Scan for the cell matching the given text and deliver its [x, y] coordinate at center. 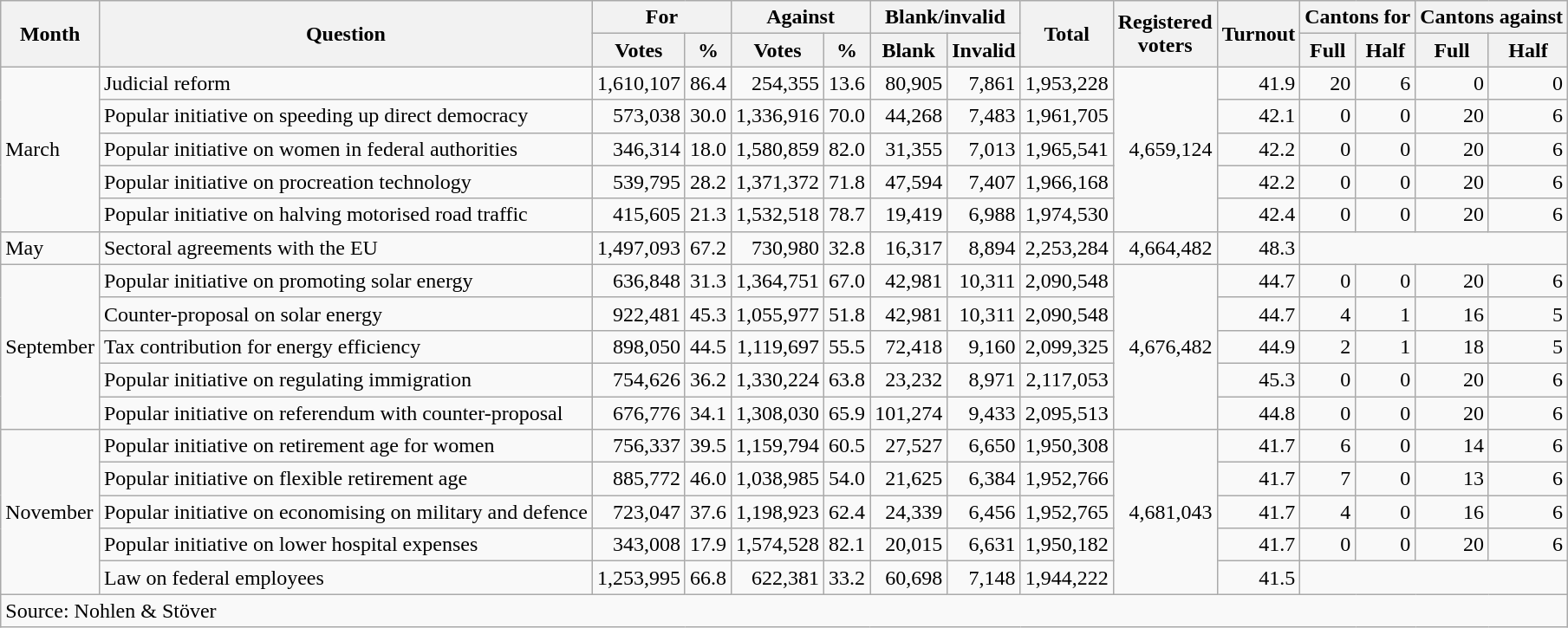
16,317 [908, 248]
6,631 [984, 545]
51.8 [848, 314]
1,371,372 [777, 182]
9,433 [984, 413]
55.5 [848, 346]
23,232 [908, 379]
1,574,528 [777, 545]
1,610,107 [638, 83]
65.9 [848, 413]
Turnout [1259, 34]
4,681,043 [1165, 512]
42.1 [1259, 116]
6,650 [984, 446]
1,119,697 [777, 346]
44.9 [1259, 346]
48.3 [1259, 248]
1,330,224 [777, 379]
Popular initiative on regulating immigration [345, 379]
18 [1453, 346]
1,950,308 [1066, 446]
1,580,859 [777, 149]
Popular initiative on flexible retirement age [345, 479]
Month [50, 34]
13 [1453, 479]
1,055,977 [777, 314]
13.6 [848, 83]
7,013 [984, 149]
8,971 [984, 379]
September [50, 346]
47,594 [908, 182]
1,974,530 [1066, 215]
723,047 [638, 512]
82.1 [848, 545]
730,980 [777, 248]
34.1 [707, 413]
101,274 [908, 413]
754,626 [638, 379]
885,772 [638, 479]
4,659,124 [1165, 149]
7 [1328, 479]
254,355 [777, 83]
71.8 [848, 182]
539,795 [638, 182]
676,776 [638, 413]
March [50, 149]
November [50, 512]
20,015 [908, 545]
Blank [908, 50]
44.8 [1259, 413]
346,314 [638, 149]
1,961,705 [1066, 116]
7,483 [984, 116]
39.5 [707, 446]
27,527 [908, 446]
Blank/invalid [946, 17]
8,894 [984, 248]
756,337 [638, 446]
21,625 [908, 479]
415,605 [638, 215]
Popular initiative on speeding up direct democracy [345, 116]
18.0 [707, 149]
21.3 [707, 215]
6,384 [984, 479]
36.2 [707, 379]
86.4 [707, 83]
17.9 [707, 545]
6,988 [984, 215]
78.7 [848, 215]
Popular initiative on women in federal authorities [345, 149]
54.0 [848, 479]
1,950,182 [1066, 545]
72,418 [908, 346]
31.3 [707, 281]
44.5 [707, 346]
70.0 [848, 116]
7,407 [984, 182]
30.0 [707, 116]
7,861 [984, 83]
343,008 [638, 545]
1,198,923 [777, 512]
41.9 [1259, 83]
1,532,518 [777, 215]
67.2 [707, 248]
For [661, 17]
Popular initiative on retirement age for women [345, 446]
Invalid [984, 50]
Popular initiative on economising on military and defence [345, 512]
2 [1328, 346]
Popular initiative on lower hospital expenses [345, 545]
4,664,482 [1165, 248]
44,268 [908, 116]
19,419 [908, 215]
1,952,766 [1066, 479]
63.8 [848, 379]
60,698 [908, 578]
Cantons against [1492, 17]
898,050 [638, 346]
31,355 [908, 149]
62.4 [848, 512]
82.0 [848, 149]
1,953,228 [1066, 83]
14 [1453, 446]
33.2 [848, 578]
Sectoral agreements with the EU [345, 248]
622,381 [777, 578]
1,944,222 [1066, 578]
42.4 [1259, 215]
2,117,053 [1066, 379]
46.0 [707, 479]
Popular initiative on halving motorised road traffic [345, 215]
2,095,513 [1066, 413]
28.2 [707, 182]
1,253,995 [638, 578]
Cantons for [1357, 17]
24,339 [908, 512]
7,148 [984, 578]
Popular initiative on promoting solar energy [345, 281]
1,336,916 [777, 116]
Tax contribution for energy efficiency [345, 346]
80,905 [908, 83]
41.5 [1259, 578]
Registeredvoters [1165, 34]
Counter-proposal on solar energy [345, 314]
1,308,030 [777, 413]
9,160 [984, 346]
1,966,168 [1066, 182]
1,159,794 [777, 446]
32.8 [848, 248]
67.0 [848, 281]
2,099,325 [1066, 346]
573,038 [638, 116]
1,497,093 [638, 248]
4,676,482 [1165, 346]
Source: Nohlen & Stöver [784, 611]
922,481 [638, 314]
Judicial reform [345, 83]
66.8 [707, 578]
1,965,541 [1066, 149]
Popular initiative on procreation technology [345, 182]
Against [800, 17]
May [50, 248]
2,253,284 [1066, 248]
1,038,985 [777, 479]
636,848 [638, 281]
1,952,765 [1066, 512]
6,456 [984, 512]
Popular initiative on referendum with counter-proposal [345, 413]
Question [345, 34]
37.6 [707, 512]
1,364,751 [777, 281]
Law on federal employees [345, 578]
60.5 [848, 446]
Total [1066, 34]
